Return the (X, Y) coordinate for the center point of the cell that contains the specified text.  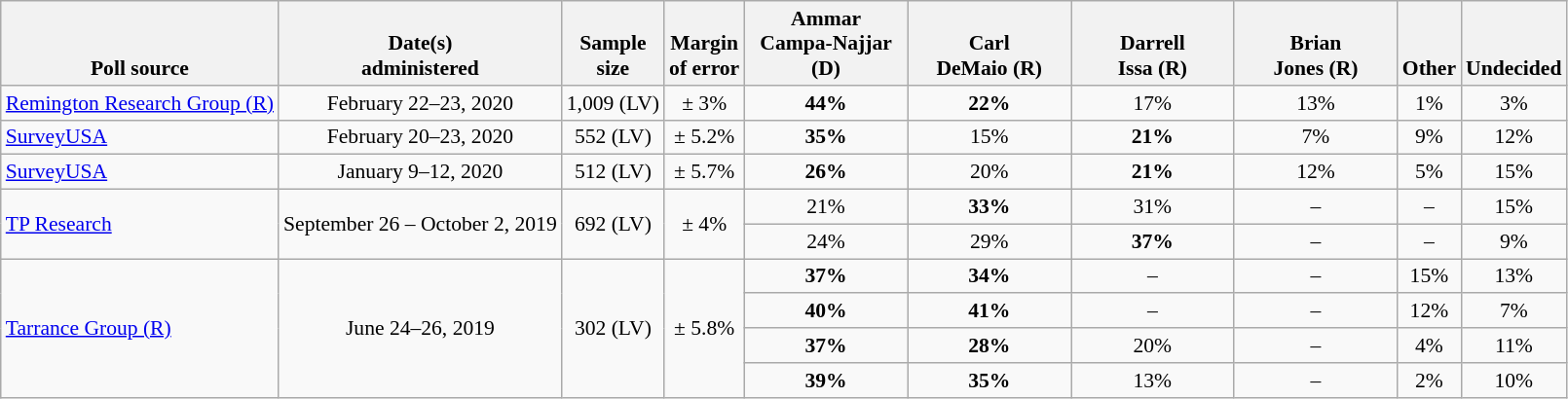
17% (1153, 103)
4% (1430, 345)
AmmarCampa-Najjar (D) (826, 43)
January 9–12, 2020 (421, 172)
39% (826, 381)
1% (1430, 103)
Samplesize (614, 43)
Tarrance Group (R) (140, 328)
Remington Research Group (R) (140, 103)
February 20–23, 2020 (421, 137)
692 (LV) (614, 224)
29% (989, 241)
± 5.2% (704, 137)
June 24–26, 2019 (421, 328)
February 22–23, 2020 (421, 103)
CarlDeMaio (R) (989, 43)
41% (989, 311)
3% (1513, 103)
24% (826, 241)
TP Research (140, 224)
Marginof error (704, 43)
± 4% (704, 224)
26% (826, 172)
28% (989, 345)
302 (LV) (614, 328)
31% (1153, 207)
34% (989, 276)
Other (1430, 43)
± 5.7% (704, 172)
22% (989, 103)
2% (1430, 381)
33% (989, 207)
September 26 – October 2, 2019 (421, 224)
5% (1430, 172)
552 (LV) (614, 137)
± 3% (704, 103)
11% (1513, 345)
Date(s)administered (421, 43)
± 5.8% (704, 328)
DarrellIssa (R) (1153, 43)
1,009 (LV) (614, 103)
Undecided (1513, 43)
10% (1513, 381)
40% (826, 311)
Poll source (140, 43)
44% (826, 103)
512 (LV) (614, 172)
BrianJones (R) (1316, 43)
